Extract the [x, y] coordinate from the center of the cell holding the provided text.  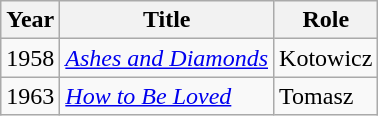
Role [326, 20]
Title [167, 20]
Kotowicz [326, 58]
Tomasz [326, 96]
Year [30, 20]
Ashes and Diamonds [167, 58]
1958 [30, 58]
How to Be Loved [167, 96]
1963 [30, 96]
